Find where the given text appears and provide that cell's center as (x, y) coordinate. 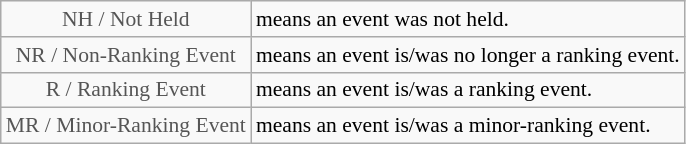
means an event was not held. (468, 19)
means an event is/was a minor-ranking event. (468, 126)
means an event is/was a ranking event. (468, 90)
MR / Minor-Ranking Event (126, 126)
means an event is/was no longer a ranking event. (468, 55)
R / Ranking Event (126, 90)
NR / Non-Ranking Event (126, 55)
NH / Not Held (126, 19)
